Detect which cell encompasses the target text, then output its (X, Y) center coordinate. 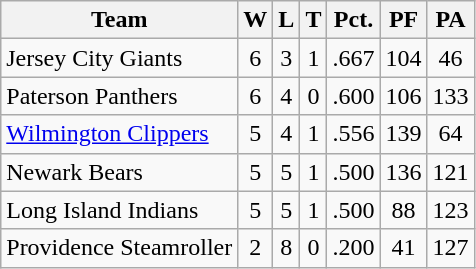
3 (286, 58)
PF (404, 20)
L (286, 20)
Newark Bears (120, 172)
88 (404, 210)
64 (450, 134)
.600 (354, 96)
2 (256, 248)
123 (450, 210)
133 (450, 96)
Paterson Panthers (120, 96)
121 (450, 172)
Pct. (354, 20)
Jersey City Giants (120, 58)
.556 (354, 134)
127 (450, 248)
41 (404, 248)
.667 (354, 58)
Team (120, 20)
.200 (354, 248)
Providence Steamroller (120, 248)
T (314, 20)
46 (450, 58)
W (256, 20)
106 (404, 96)
136 (404, 172)
Long Island Indians (120, 210)
Wilmington Clippers (120, 134)
8 (286, 248)
PA (450, 20)
104 (404, 58)
139 (404, 134)
